Identify which cell holds the provided text, then report its (x, y) central coordinate. 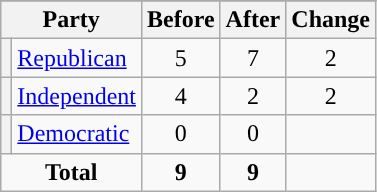
After (253, 20)
Democratic (77, 134)
Change (331, 20)
5 (180, 58)
Independent (77, 96)
Party (72, 20)
Before (180, 20)
4 (180, 96)
7 (253, 58)
Total (72, 172)
Republican (77, 58)
